Extract the (x, y) coordinate from the center of the cell holding the provided text.  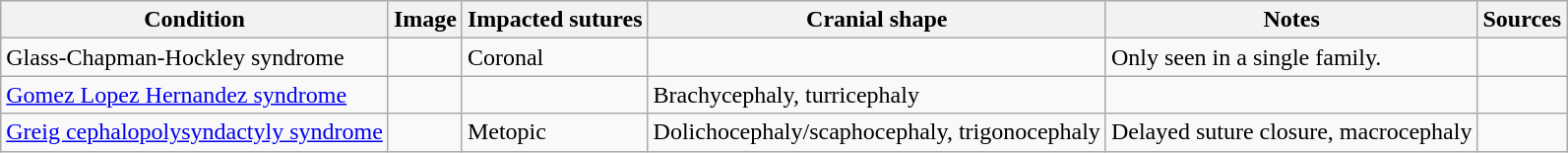
Dolichocephaly/scaphocephaly, trigonocephaly (876, 132)
Condition (195, 20)
Only seen in a single family. (1291, 57)
Image (425, 20)
Notes (1291, 20)
Glass-Chapman-Hockley syndrome (195, 57)
Cranial shape (876, 20)
Metopic (555, 132)
Sources (1522, 20)
Brachycephaly, turricephaly (876, 95)
Impacted sutures (555, 20)
Greig cephalopolysyndactyly syndrome (195, 132)
Delayed suture closure, macrocephaly (1291, 132)
Coronal (555, 57)
Gomez Lopez Hernandez syndrome (195, 95)
